Identify which cell holds the provided text, then report its (X, Y) central coordinate. 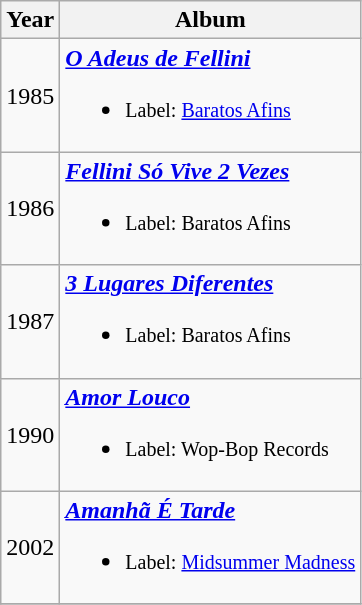
1990 (30, 434)
2002 (30, 548)
O Adeus de FelliniLabel: Baratos Afins (210, 96)
1985 (30, 96)
Amanhã É TardeLabel: Midsummer Madness (210, 548)
Fellini Só Vive 2 VezesLabel: Baratos Afins (210, 208)
Album (210, 20)
1987 (30, 322)
Year (30, 20)
1986 (30, 208)
3 Lugares DiferentesLabel: Baratos Afins (210, 322)
Amor LoucoLabel: Wop-Bop Records (210, 434)
